Detect which cell encompasses the target text, then output its [x, y] center coordinate. 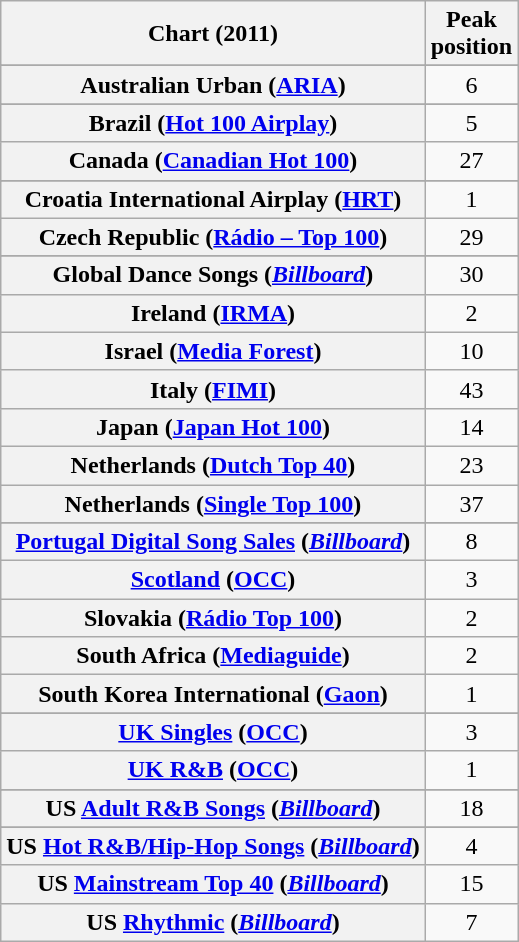
43 [471, 389]
23 [471, 465]
Australian Urban (ARIA) [213, 85]
South Korea International (Gaon) [213, 694]
Canada (Canadian Hot 100) [213, 161]
7 [471, 922]
Italy (FIMI) [213, 389]
US Mainstream Top 40 (Billboard) [213, 884]
Scotland (OCC) [213, 580]
Israel (Media Forest) [213, 351]
South Africa (Mediaguide) [213, 656]
Portugal Digital Song Sales (Billboard) [213, 542]
Japan (Japan Hot 100) [213, 427]
14 [471, 427]
US Rhythmic (Billboard) [213, 922]
Brazil (Hot 100 Airplay) [213, 123]
30 [471, 275]
10 [471, 351]
US Adult R&B Songs (Billboard) [213, 808]
15 [471, 884]
Netherlands (Dutch Top 40) [213, 465]
4 [471, 846]
18 [471, 808]
29 [471, 237]
27 [471, 161]
37 [471, 503]
Ireland (IRMA) [213, 313]
Slovakia (Rádio Top 100) [213, 618]
UK R&B (OCC) [213, 770]
5 [471, 123]
Netherlands (Single Top 100) [213, 503]
Chart (2011) [213, 34]
6 [471, 85]
UK Singles (OCC) [213, 732]
Czech Republic (Rádio – Top 100) [213, 237]
Peakposition [471, 34]
Global Dance Songs (Billboard) [213, 275]
Croatia International Airplay (HRT) [213, 199]
US Hot R&B/Hip-Hop Songs (Billboard) [213, 846]
8 [471, 542]
